Find where the given text appears and provide that cell's center as (x, y) coordinate. 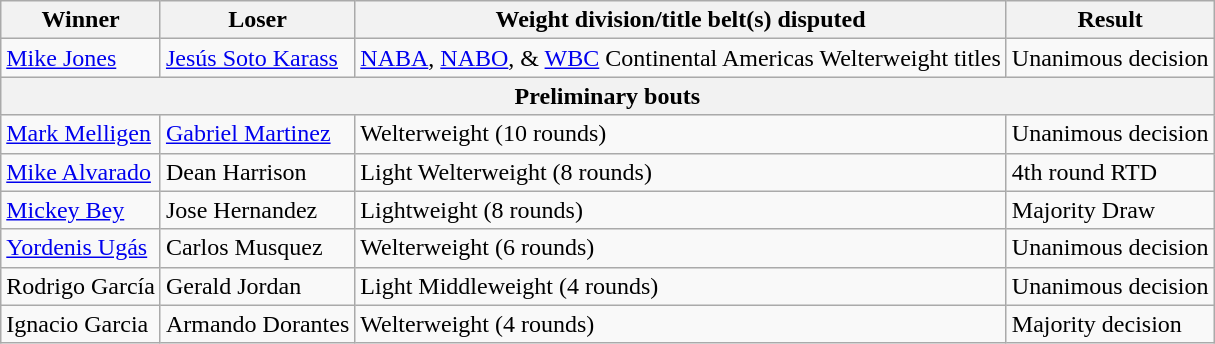
Welterweight (10 rounds) (681, 134)
Light Middleweight (4 rounds) (681, 286)
Dean Harrison (257, 172)
Ignacio Garcia (81, 324)
Carlos Musquez (257, 248)
Mark Melligen (81, 134)
Result (1110, 20)
Armando Dorantes (257, 324)
Jose Hernandez (257, 210)
Winner (81, 20)
4th round RTD (1110, 172)
Weight division/title belt(s) disputed (681, 20)
Majority decision (1110, 324)
Lightweight (8 rounds) (681, 210)
Welterweight (6 rounds) (681, 248)
Welterweight (4 rounds) (681, 324)
Rodrigo García (81, 286)
Gerald Jordan (257, 286)
Mickey Bey (81, 210)
Mike Jones (81, 58)
Light Welterweight (8 rounds) (681, 172)
Gabriel Martinez (257, 134)
Majority Draw (1110, 210)
Loser (257, 20)
NABA, NABO, & WBC Continental Americas Welterweight titles (681, 58)
Yordenis Ugás (81, 248)
Preliminary bouts (608, 96)
Mike Alvarado (81, 172)
Jesús Soto Karass (257, 58)
